From the cell containing the given text, extract its center point as (x, y) coordinate. 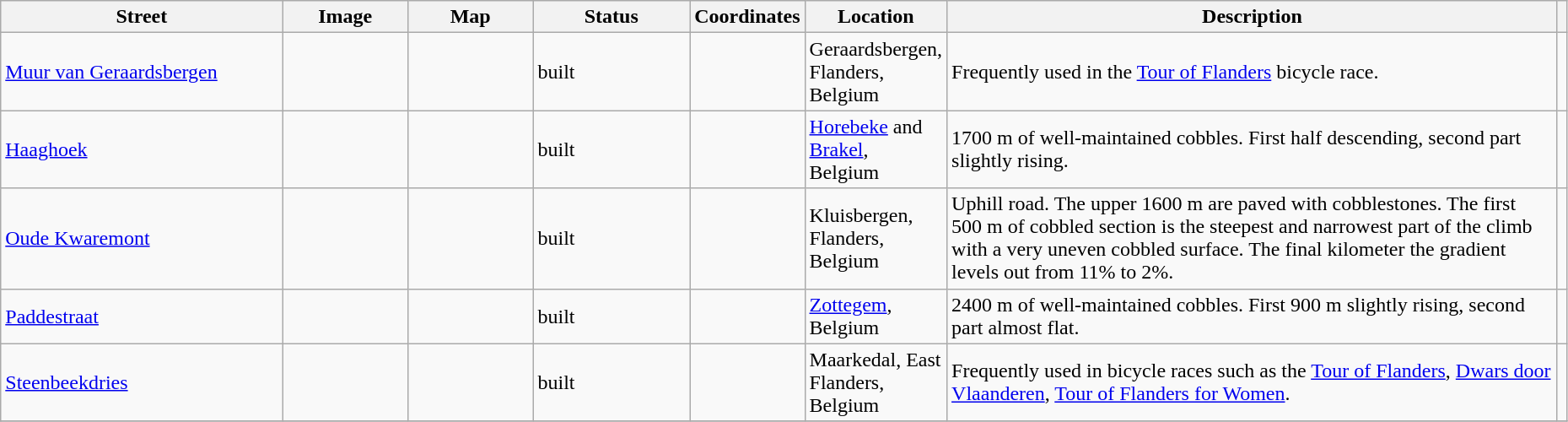
Image (346, 17)
2400 m of well-maintained cobbles. First 900 m slightly rising, second part almost flat. (1253, 316)
Coordinates (747, 17)
Status (612, 17)
Street (142, 17)
1700 m of well-maintained cobbles. First half descending, second part slightly rising. (1253, 149)
Location (876, 17)
Geraardsbergen, Flanders, Belgium (876, 72)
Paddestraat (142, 316)
Kluisbergen, Flanders, Belgium (876, 238)
Frequently used in bicycle races such as the Tour of Flanders, Dwars door Vlaanderen, Tour of Flanders for Women. (1253, 382)
Oude Kwaremont (142, 238)
Maarkedal, East Flanders, Belgium (876, 382)
Horebeke and Brakel, Belgium (876, 149)
Muur van Geraardsbergen (142, 72)
Steenbeekdries (142, 382)
Frequently used in the Tour of Flanders bicycle race. (1253, 72)
Map (471, 17)
Haaghoek (142, 149)
Description (1253, 17)
Zottegem, Belgium (876, 316)
